For the text-containing cell, return its midpoint in [X, Y] coordinate format. 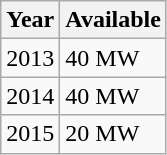
2013 [30, 58]
Available [114, 20]
2015 [30, 134]
20 MW [114, 134]
Year [30, 20]
2014 [30, 96]
